Locate the cell with the specified text and output its [x, y] center coordinate. 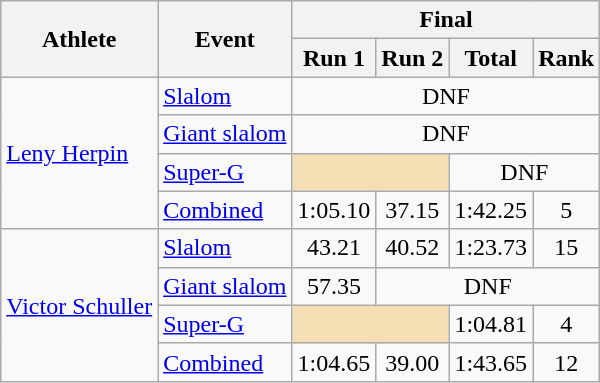
1:42.25 [491, 210]
1:23.73 [491, 248]
Athlete [80, 39]
1:04.65 [334, 362]
5 [566, 210]
Leny Herpin [80, 153]
43.21 [334, 248]
Run 1 [334, 58]
4 [566, 324]
12 [566, 362]
1:04.81 [491, 324]
1:43.65 [491, 362]
39.00 [412, 362]
Rank [566, 58]
15 [566, 248]
Event [225, 39]
Run 2 [412, 58]
57.35 [334, 286]
37.15 [412, 210]
40.52 [412, 248]
1:05.10 [334, 210]
Victor Schuller [80, 305]
Final [446, 20]
Total [491, 58]
